For the text-containing cell, return its midpoint in [X, Y] coordinate format. 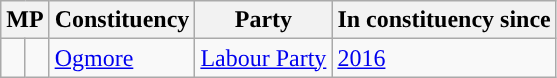
Ogmore [122, 58]
2016 [444, 58]
Labour Party [264, 58]
Constituency [122, 20]
Party [264, 20]
MP [25, 20]
In constituency since [444, 20]
